From the cell containing the given text, extract its center point as (X, Y) coordinate. 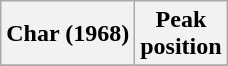
Peakposition (181, 34)
Char (1968) (68, 34)
